Find where the given text appears and provide that cell's center as [x, y] coordinate. 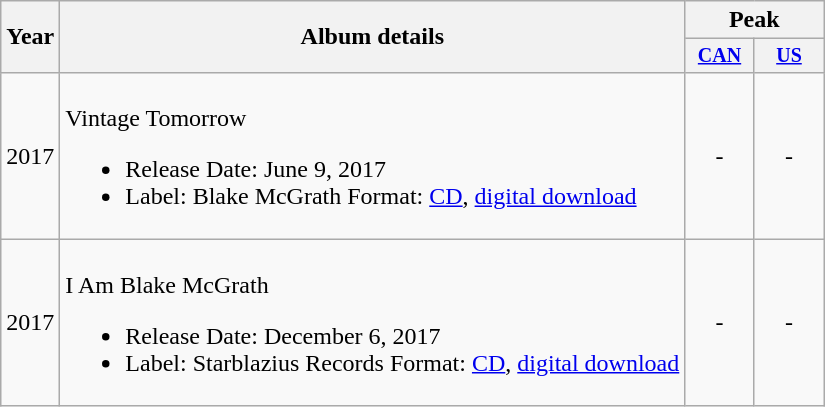
US [788, 56]
Vintage TomorrowRelease Date: June 9, 2017Label: Blake McGrath Format: CD, digital download [372, 156]
Peak [754, 20]
CAN [720, 56]
Year [30, 37]
I Am Blake McGrathRelease Date: December 6, 2017Label: Starblazius Records Format: CD, digital download [372, 322]
Album details [372, 37]
